Detect which cell encompasses the target text, then output its (X, Y) center coordinate. 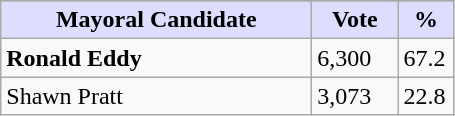
3,073 (355, 96)
% (426, 20)
22.8 (426, 96)
6,300 (355, 58)
Mayoral Candidate (156, 20)
Shawn Pratt (156, 96)
Vote (355, 20)
Ronald Eddy (156, 58)
67.2 (426, 58)
